For the text-containing cell, return its midpoint in [x, y] coordinate format. 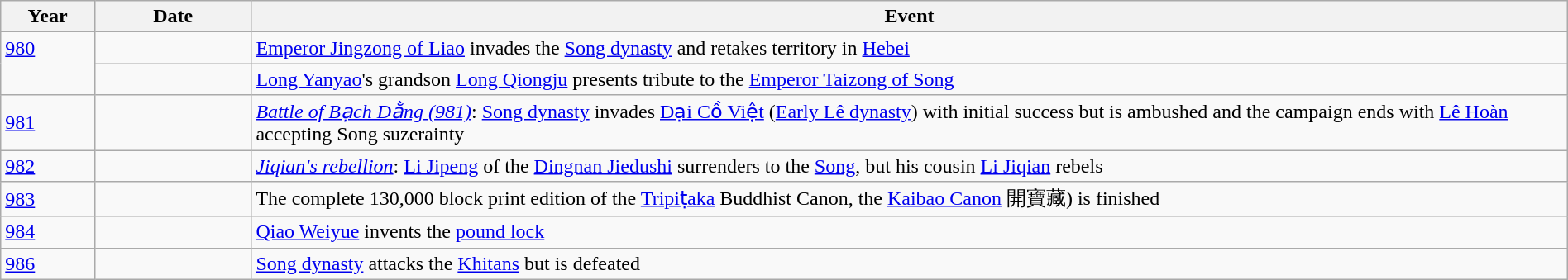
Year [48, 17]
980 [48, 64]
Event [910, 17]
983 [48, 200]
Jiqian's rebellion: Li Jipeng of the Dingnan Jiedushi surrenders to the Song, but his cousin Li Jiqian rebels [910, 166]
Emperor Jingzong of Liao invades the Song dynasty and retakes territory in Hebei [910, 48]
984 [48, 232]
Date [172, 17]
986 [48, 263]
Song dynasty attacks the Khitans but is defeated [910, 263]
982 [48, 166]
Qiao Weiyue invents the pound lock [910, 232]
981 [48, 122]
Long Yanyao's grandson Long Qiongju presents tribute to the Emperor Taizong of Song [910, 79]
The complete 130,000 block print edition of the Tripiṭaka Buddhist Canon, the Kaibao Canon 開寶藏) is finished [910, 200]
